Search for the cell housing the specified text and yield its [X, Y] center coordinate. 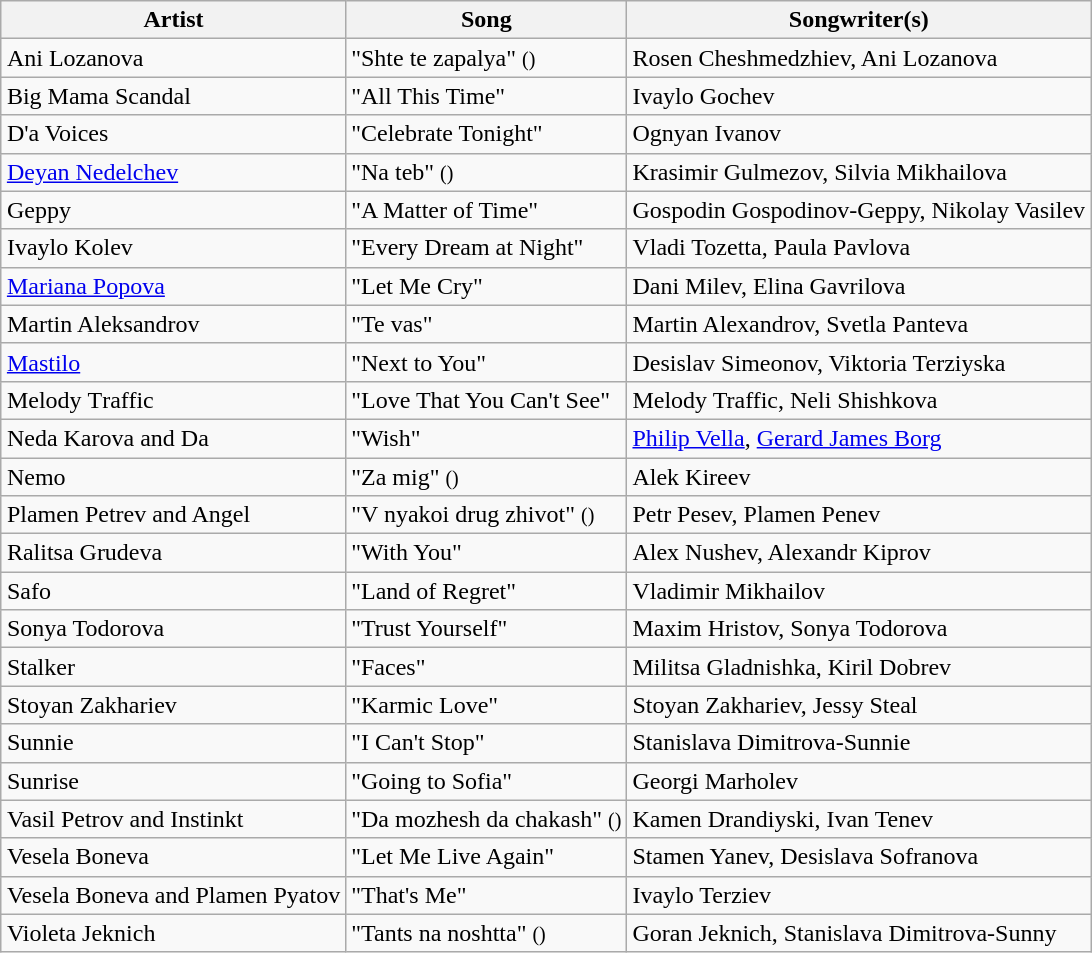
Petr Pesev, Plamen Penev [859, 515]
Mastilo [173, 362]
Ivaylo Kolev [173, 248]
"Let Me Live Again" [486, 857]
Geppy [173, 210]
Stalker [173, 667]
Sunrise [173, 781]
Artist [173, 20]
Rosen Cheshmedzhiev, Ani Lozanova [859, 58]
"A Matter of Time" [486, 210]
"That's Me" [486, 895]
Stoyan Zakhariev, Jessy Steal [859, 705]
Dani Milev, Elina Gavrilova [859, 286]
Alek Kireev [859, 477]
Melody Тraffic [173, 400]
Sonya Todorova [173, 629]
"Faces" [486, 667]
"Wish" [486, 438]
Philip Vella, Gerard James Borg [859, 438]
Stanislava Dimitrova-Sunnie [859, 743]
Georgi Marholev [859, 781]
Vesela Boneva [173, 857]
Desislav Simeonov, Viktoria Terziyska [859, 362]
Ivaylo Terziev [859, 895]
"Tants na noshtta" () [486, 933]
Maxim Hristov, Sonya Todorova [859, 629]
Ani Lozanova [173, 58]
"Love That You Can't See" [486, 400]
Kamen Drandiyski, Ivan Tenev [859, 819]
Vladi Tozetta, Paula Pavlova [859, 248]
Ognyan Ivanov [859, 134]
Ralitsa Grudeva [173, 553]
Melody Traffic, Neli Shishkova [859, 400]
Song [486, 20]
Vasil Petrov and Instinkt [173, 819]
"Na teb" () [486, 172]
Militsa Gladnishka, Kiril Dobrev [859, 667]
Songwriter(s) [859, 20]
"Let Me Cry" [486, 286]
Deyan Nedelchev [173, 172]
Mariana Popova [173, 286]
Vesela Boneva and Plamen Pyatov [173, 895]
Neda Karova and Da [173, 438]
Plamen Petrev and Angel [173, 515]
D'a Voices [173, 134]
Goran Jeknich, Stanislava Dimitrova-Sunny [859, 933]
Nemo [173, 477]
"Every Dream at Night" [486, 248]
Vladimir Mikhailov [859, 591]
"All This Time" [486, 96]
Sunnie [173, 743]
Gospodin Gospodinov-Geppy, Nikolay Vasilev [859, 210]
"Celebrate Tonight" [486, 134]
"Shte te zapalya" () [486, 58]
Krasimir Gulmezov, Silvia Mikhailova [859, 172]
"Da mozhesh da chakash" () [486, 819]
"Trust Yourself" [486, 629]
"With You" [486, 553]
"Next to You" [486, 362]
Big Mama Scandal [173, 96]
Alex Nushev, Alexandr Kiprov [859, 553]
"Karmic Love" [486, 705]
"V nyakoi drug zhivot" () [486, 515]
Martin Alexandrov, Svetla Panteva [859, 324]
Ivaylo Gochev [859, 96]
"Land of Regret" [486, 591]
"Going to Sofia" [486, 781]
"Za mig" () [486, 477]
Violeta Jeknich [173, 933]
"I Can't Stop" [486, 743]
Martin Aleksandrov [173, 324]
Stoyan Zakhariev [173, 705]
Safo [173, 591]
Stamen Yanev, Desislava Sofranova [859, 857]
"Te vas" [486, 324]
